Pinpoint the cell where the given text exists, returning its [x, y] midpoint coordinate. 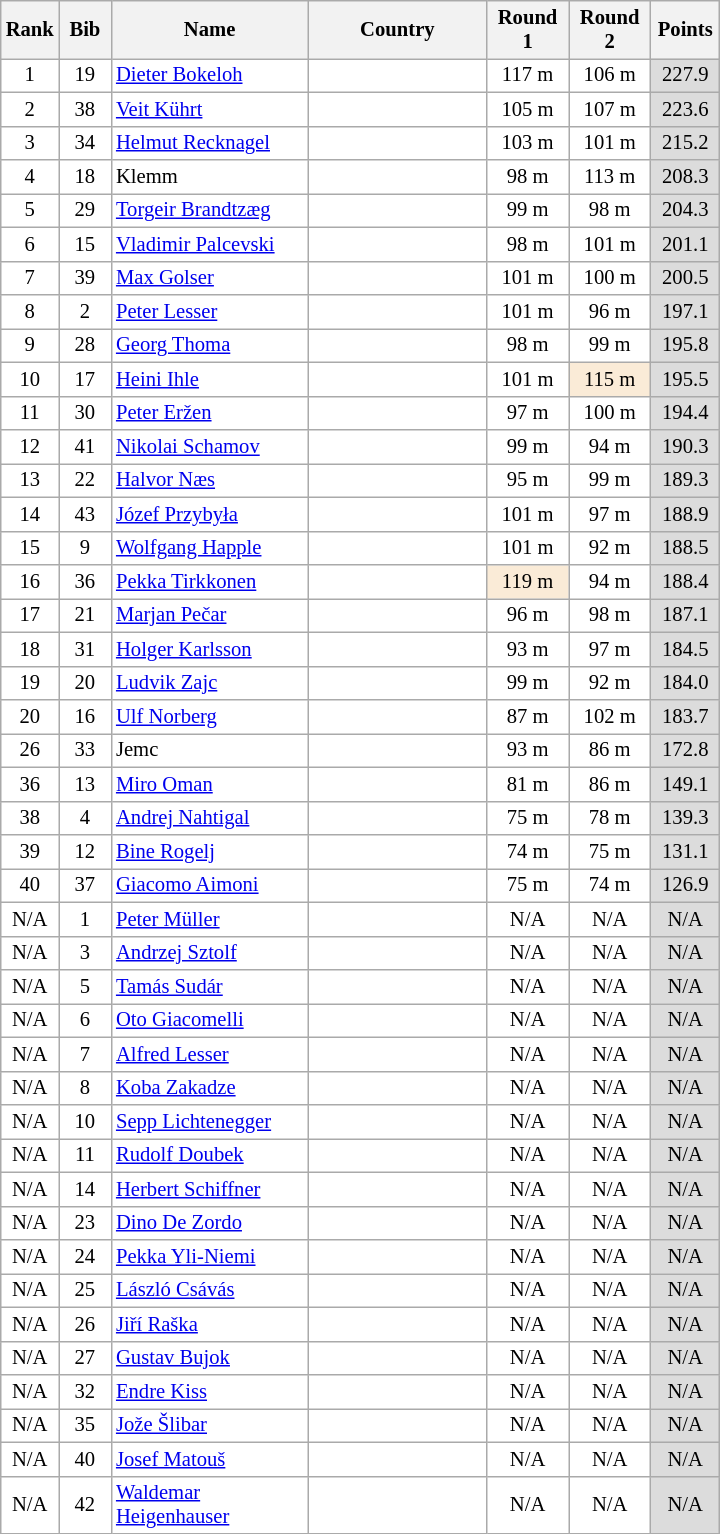
Jemc [210, 750]
117 m [527, 75]
37 [85, 885]
Helmut Recknagel [210, 143]
Wolfgang Happle [210, 548]
189.3 [686, 480]
Points [686, 29]
Józef Przybyła [210, 514]
Waldemar Heigenhauser [210, 1505]
Oto Giacomelli [210, 1020]
27 [85, 1358]
30 [85, 413]
Koba Zakadze [210, 1088]
Dieter Bokeloh [210, 75]
Veit Kührt [210, 109]
23 [85, 1223]
Pekka Tirkkonen [210, 581]
204.3 [686, 210]
Torgeir Brandtzæg [210, 210]
78 m [610, 818]
Jože Šlibar [210, 1425]
194.4 [686, 413]
28 [85, 345]
42 [85, 1505]
Heini Ihle [210, 379]
34 [85, 143]
35 [85, 1425]
Max Golser [210, 278]
81 m [527, 784]
184.5 [686, 649]
Name [210, 29]
227.9 [686, 75]
Georg Thoma [210, 345]
102 m [610, 717]
Pekka Yli-Niemi [210, 1257]
25 [85, 1290]
195.8 [686, 345]
41 [85, 447]
149.1 [686, 784]
Alfred Lesser [210, 1054]
131.1 [686, 851]
115 m [610, 379]
Peter Müller [210, 919]
Sepp Lichtenegger [210, 1121]
107 m [610, 109]
172.8 [686, 750]
119 m [527, 581]
223.6 [686, 109]
201.1 [686, 244]
126.9 [686, 885]
188.4 [686, 581]
195.5 [686, 379]
Andrej Nahtigal [210, 818]
184.0 [686, 683]
Herbert Schiffner [210, 1189]
Miro Oman [210, 784]
Bine Rogelj [210, 851]
139.3 [686, 818]
29 [85, 210]
Ulf Norberg [210, 717]
21 [85, 615]
Rudolf Doubek [210, 1155]
113 m [610, 177]
24 [85, 1257]
95 m [527, 480]
183.7 [686, 717]
106 m [610, 75]
Endre Kiss [210, 1391]
188.9 [686, 514]
32 [85, 1391]
László Csávás [210, 1290]
Rank [30, 29]
Peter Eržen [210, 413]
215.2 [686, 143]
87 m [527, 717]
Nikolai Schamov [210, 447]
Holger Karlsson [210, 649]
Marjan Pečar [210, 615]
Country [397, 29]
187.1 [686, 615]
190.3 [686, 447]
43 [85, 514]
Giacomo Aimoni [210, 885]
105 m [527, 109]
Round 1 [527, 29]
103 m [527, 143]
197.1 [686, 311]
Round 2 [610, 29]
33 [85, 750]
Jiří Raška [210, 1324]
208.3 [686, 177]
Ludvik Zajc [210, 683]
Tamás Sudár [210, 987]
Andrzej Sztolf [210, 953]
Dino De Zordo [210, 1223]
31 [85, 649]
Peter Lesser [210, 311]
188.5 [686, 548]
200.5 [686, 278]
Gustav Bujok [210, 1358]
Klemm [210, 177]
Vladimir Palcevski [210, 244]
Halvor Næs [210, 480]
Josef Matouš [210, 1459]
Bib [85, 29]
22 [85, 480]
